For the text-containing cell, return its midpoint in (x, y) coordinate format. 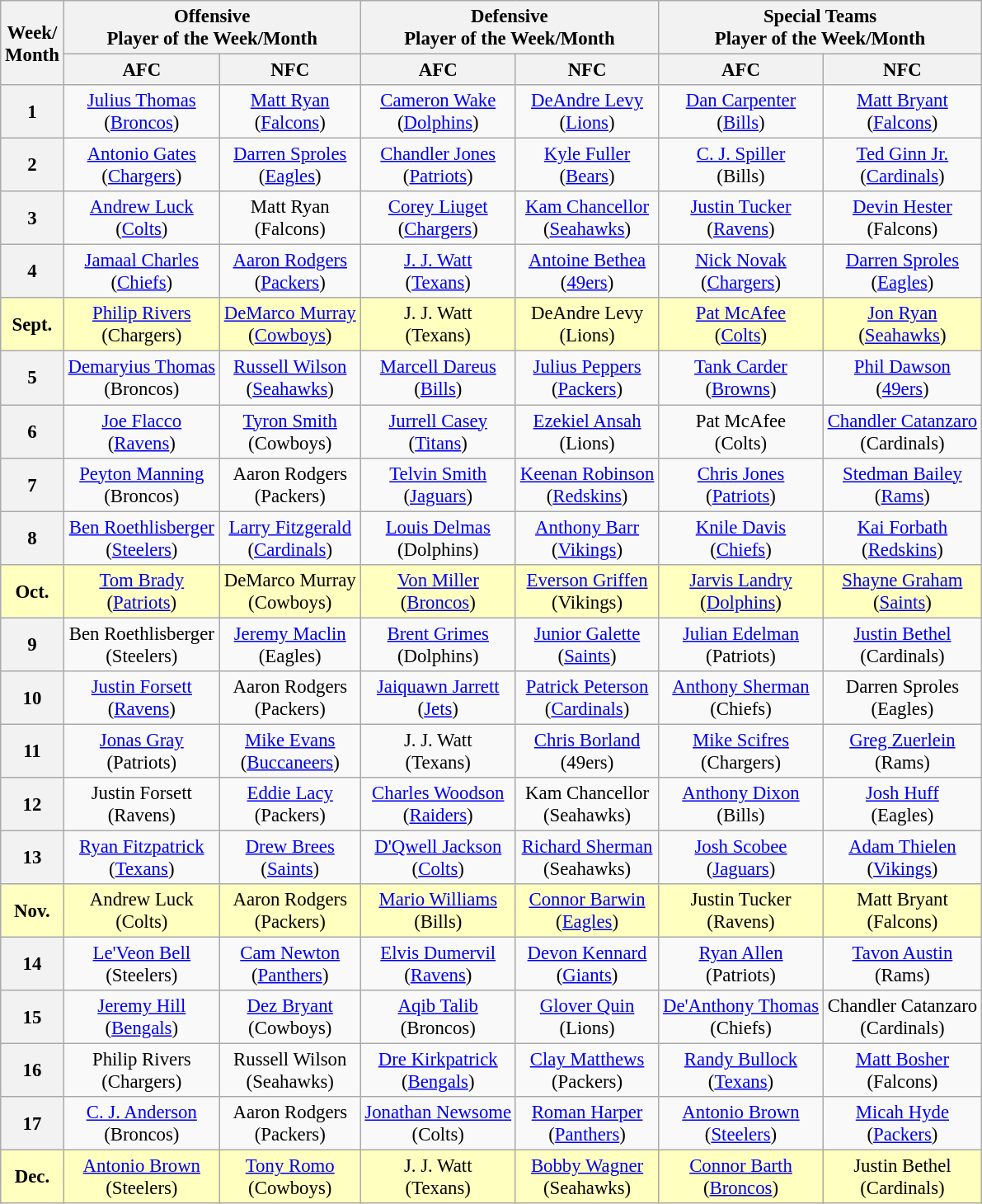
3 (32, 218)
Jaiquawn Jarrett(Jets) (438, 698)
Josh Huff(Eagles) (902, 805)
10 (32, 698)
Mike Evans(Buccaneers) (290, 750)
Devin Hester(Falcons) (902, 218)
Dec. (32, 1178)
Von Miller(Broncos) (438, 590)
Aqib Talib(Broncos) (438, 1018)
Oct. (32, 590)
Greg Zuerlein(Rams) (902, 750)
Dez Bryant(Cowboys) (290, 1018)
Adam Thielen(Vikings) (902, 858)
12 (32, 805)
Jamaal Charles(Chiefs) (142, 272)
Antoine Bethea(49ers) (587, 272)
Jonathan Newsome(Colts) (438, 1123)
Ezekiel Ansah(Lions) (587, 432)
Jeremy Maclin(Eagles) (290, 645)
Nick Novak(Chargers) (741, 272)
16 (32, 1070)
7 (32, 485)
De'Anthony Thomas(Chiefs) (741, 1018)
C. J. Anderson(Broncos) (142, 1123)
Matt Bosher(Falcons) (902, 1070)
C. J. Spiller(Bills) (741, 165)
Ryan Fitzpatrick(Texans) (142, 858)
Randy Bullock(Texans) (741, 1070)
Connor Barth(Broncos) (741, 1178)
13 (32, 858)
Dan Carpenter(Bills) (741, 112)
Dre Kirkpatrick(Bengals) (438, 1070)
Kai Forbath(Redskins) (902, 538)
Drew Brees(Saints) (290, 858)
Anthony Sherman(Chiefs) (741, 698)
Anthony Barr(Vikings) (587, 538)
1 (32, 112)
Tavon Austin(Rams) (902, 965)
Chris Jones(Patriots) (741, 485)
Charles Woodson(Raiders) (438, 805)
Cameron Wake(Dolphins) (438, 112)
Roman Harper(Panthers) (587, 1123)
Shayne Graham(Saints) (902, 590)
14 (32, 965)
Telvin Smith(Jaguars) (438, 485)
Julian Edelman(Patriots) (741, 645)
OffensivePlayer of the Week/Month (212, 28)
Marcell Dareus(Bills) (438, 378)
Special TeamsPlayer of the Week/Month (820, 28)
Keenan Robinson(Redskins) (587, 485)
Sept. (32, 325)
Louis Delmas(Dolphins) (438, 538)
Micah Hyde(Packers) (902, 1123)
8 (32, 538)
Cam Newton(Panthers) (290, 965)
4 (32, 272)
Week/Month (32, 43)
Jarvis Landry(Dolphins) (741, 590)
Julius Thomas(Broncos) (142, 112)
Joe Flacco(Ravens) (142, 432)
Ted Ginn Jr.(Cardinals) (902, 165)
Bobby Wagner(Seahawks) (587, 1178)
Julius Peppers(Packers) (587, 378)
Mario Williams(Bills) (438, 910)
Josh Scobee(Jaguars) (741, 858)
Patrick Peterson(Cardinals) (587, 698)
Jurrell Casey(Titans) (438, 432)
Stedman Bailey(Rams) (902, 485)
Ryan Allen(Patriots) (741, 965)
Eddie Lacy(Packers) (290, 805)
Elvis Dumervil(Ravens) (438, 965)
Brent Grimes(Dolphins) (438, 645)
5 (32, 378)
DefensivePlayer of the Week/Month (510, 28)
Jeremy Hill(Bengals) (142, 1018)
Nov. (32, 910)
Chris Borland(49ers) (587, 750)
Jonas Gray(Patriots) (142, 750)
Devon Kennard(Giants) (587, 965)
17 (32, 1123)
Knile Davis(Chiefs) (741, 538)
Tom Brady(Patriots) (142, 590)
Le'Veon Bell(Steelers) (142, 965)
9 (32, 645)
D'Qwell Jackson(Colts) (438, 858)
Junior Galette(Saints) (587, 645)
Glover Quin(Lions) (587, 1018)
Everson Griffen(Vikings) (587, 590)
Antonio Gates(Chargers) (142, 165)
Kyle Fuller(Bears) (587, 165)
Peyton Manning(Broncos) (142, 485)
2 (32, 165)
Demaryius Thomas(Broncos) (142, 378)
Tank Carder(Browns) (741, 378)
Tony Romo(Cowboys) (290, 1178)
Richard Sherman(Seahawks) (587, 858)
Phil Dawson(49ers) (902, 378)
15 (32, 1018)
Mike Scifres(Chargers) (741, 750)
Corey Liuget(Chargers) (438, 218)
Chandler Jones(Patriots) (438, 165)
Tyron Smith(Cowboys) (290, 432)
Connor Barwin(Eagles) (587, 910)
11 (32, 750)
Larry Fitzgerald(Cardinals) (290, 538)
6 (32, 432)
Clay Matthews(Packers) (587, 1070)
Anthony Dixon(Bills) (741, 805)
Jon Ryan(Seahawks) (902, 325)
